Determine the (x, y) coordinate at the center of the cell enclosing the given text.  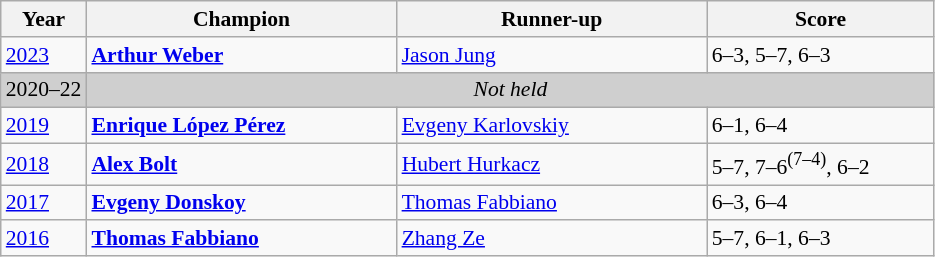
2023 (44, 55)
5–7, 7–6(7–4), 6–2 (821, 164)
2017 (44, 203)
Jason Jung (552, 55)
Evgeny Donskoy (241, 203)
Runner-up (552, 19)
2016 (44, 239)
6–1, 6–4 (821, 126)
5–7, 6–1, 6–3 (821, 239)
Score (821, 19)
Not held (510, 90)
6–3, 5–7, 6–3 (821, 55)
Year (44, 19)
2018 (44, 164)
Enrique López Pérez (241, 126)
Alex Bolt (241, 164)
Evgeny Karlovskiy (552, 126)
Champion (241, 19)
2019 (44, 126)
Hubert Hurkacz (552, 164)
Zhang Ze (552, 239)
6–3, 6–4 (821, 203)
Arthur Weber (241, 55)
2020–22 (44, 90)
